Output the (X, Y) coordinate of the center of the cell containing the given text.  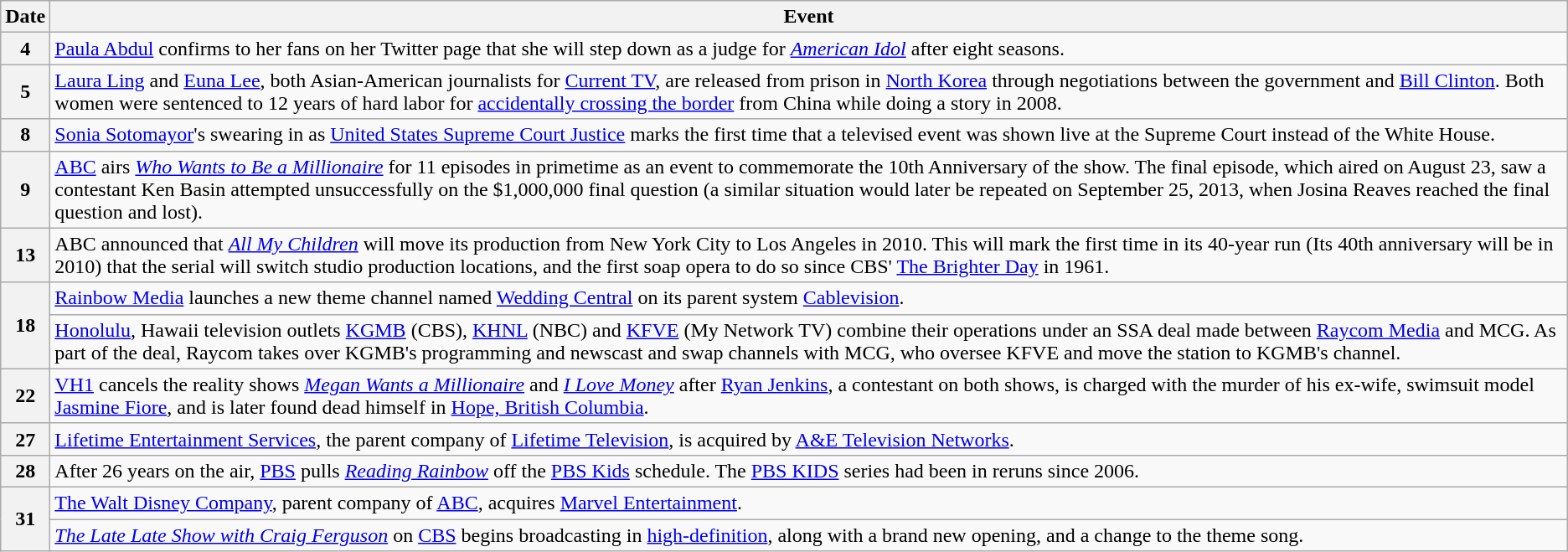
Date (25, 17)
28 (25, 471)
Rainbow Media launches a new theme channel named Wedding Central on its parent system Cablevision. (809, 298)
31 (25, 518)
13 (25, 255)
After 26 years on the air, PBS pulls Reading Rainbow off the PBS Kids schedule. The PBS KIDS series had been in reruns since 2006. (809, 471)
Lifetime Entertainment Services, the parent company of Lifetime Television, is acquired by A&E Television Networks. (809, 439)
8 (25, 135)
27 (25, 439)
The Late Late Show with Craig Ferguson on CBS begins broadcasting in high-definition, along with a brand new opening, and a change to the theme song. (809, 535)
22 (25, 395)
9 (25, 189)
5 (25, 92)
Event (809, 17)
4 (25, 49)
18 (25, 325)
Paula Abdul confirms to her fans on her Twitter page that she will step down as a judge for American Idol after eight seasons. (809, 49)
The Walt Disney Company, parent company of ABC, acquires Marvel Entertainment. (809, 503)
